Extract the (X, Y) coordinate from the center of the cell holding the provided text.  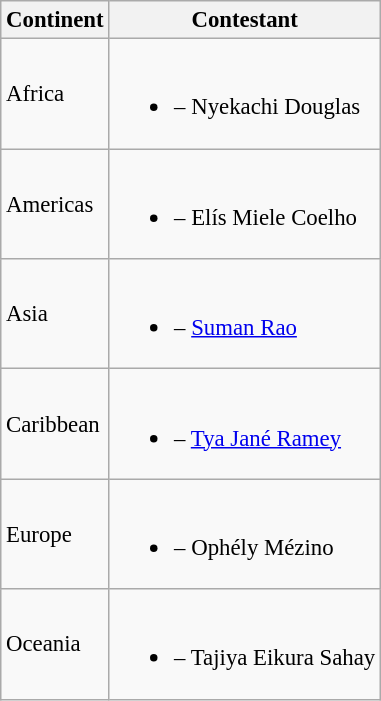
Africa (55, 94)
Caribbean (55, 424)
– Tajiya Eikura Sahay (245, 644)
Americas (55, 204)
Asia (55, 314)
Europe (55, 534)
– Ophély Mézino (245, 534)
– Nyekachi Douglas (245, 94)
– Elís Miele Coelho (245, 204)
Continent (55, 20)
Oceania (55, 644)
– Suman Rao (245, 314)
Contestant (245, 20)
– Tya Jané Ramey (245, 424)
